Return (x, y) of the center of cell containing provided text 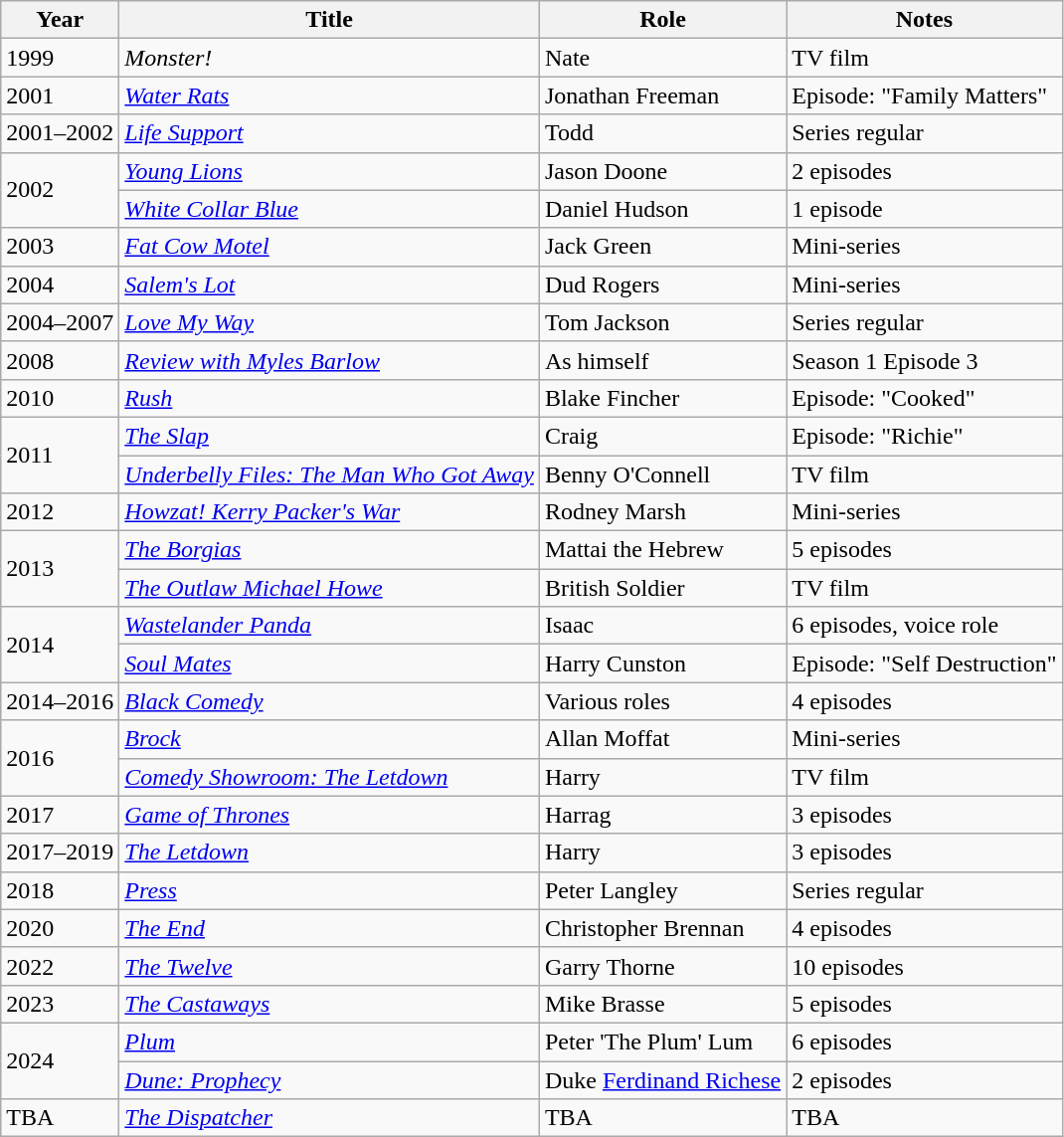
2002 (60, 190)
Episode: "Self Destruction" (925, 663)
The Letdown (330, 853)
Harrag (662, 815)
Craig (662, 436)
Duke Ferdinand Richese (662, 1079)
2023 (60, 1004)
Mattai the Hebrew (662, 550)
The Outlaw Michael Howe (330, 588)
2012 (60, 512)
Christopher Brennan (662, 928)
Fat Cow Motel (330, 247)
2016 (60, 758)
2024 (60, 1060)
Daniel Hudson (662, 209)
Peter Langley (662, 890)
Salem's Lot (330, 284)
6 episodes (925, 1042)
Episode: "Family Matters" (925, 95)
2018 (60, 890)
Peter 'The Plum' Lum (662, 1042)
Soul Mates (330, 663)
The Dispatcher (330, 1118)
Monster! (330, 58)
Harry Cunston (662, 663)
Water Rats (330, 95)
Rush (330, 398)
Rodney Marsh (662, 512)
Garry Thorne (662, 966)
Blake Fincher (662, 398)
Press (330, 890)
Notes (925, 20)
The Castaways (330, 1004)
2001 (60, 95)
British Soldier (662, 588)
White Collar Blue (330, 209)
Nate (662, 58)
Mike Brasse (662, 1004)
Life Support (330, 133)
Jonathan Freeman (662, 95)
2008 (60, 360)
The Twelve (330, 966)
Brock (330, 739)
2017–2019 (60, 853)
2014–2016 (60, 701)
1999 (60, 58)
6 episodes, voice role (925, 626)
The Borgias (330, 550)
Year (60, 20)
Black Comedy (330, 701)
1 episode (925, 209)
Howzat! Kerry Packer's War (330, 512)
Plum (330, 1042)
2017 (60, 815)
Love My Way (330, 322)
Isaac (662, 626)
2022 (60, 966)
Jack Green (662, 247)
Various roles (662, 701)
Wastelander Panda (330, 626)
The Slap (330, 436)
Todd (662, 133)
2010 (60, 398)
Comedy Showroom: The Letdown (330, 777)
Underbelly Files: The Man Who Got Away (330, 474)
2011 (60, 455)
Review with Myles Barlow (330, 360)
Allan Moffat (662, 739)
The End (330, 928)
Episode: "Cooked" (925, 398)
Season 1 Episode 3 (925, 360)
Dune: Prophecy (330, 1079)
Episode: "Richie" (925, 436)
Benny O'Connell (662, 474)
2014 (60, 645)
Dud Rogers (662, 284)
Title (330, 20)
As himself (662, 360)
2001–2002 (60, 133)
Young Lions (330, 171)
10 episodes (925, 966)
Tom Jackson (662, 322)
Jason Doone (662, 171)
2003 (60, 247)
2013 (60, 569)
Game of Thrones (330, 815)
2004 (60, 284)
2020 (60, 928)
Role (662, 20)
2004–2007 (60, 322)
